Locate the cell with the specified text and output its (x, y) center coordinate. 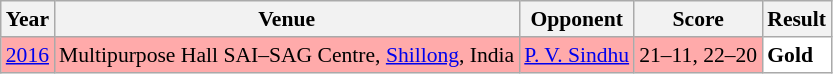
Score (698, 19)
Venue (286, 19)
Opponent (576, 19)
21–11, 22–20 (698, 55)
Year (28, 19)
Result (796, 19)
2016 (28, 55)
Multipurpose Hall SAI–SAG Centre, Shillong, India (286, 55)
Gold (796, 55)
P. V. Sindhu (576, 55)
